Scan for the cell matching the given text and deliver its [X, Y] coordinate at center. 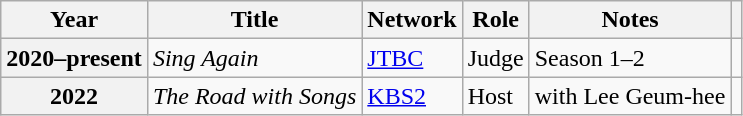
KBS2 [412, 96]
Season 1–2 [630, 58]
The Road with Songs [254, 96]
Host [496, 96]
with Lee Geum-hee [630, 96]
Role [496, 20]
2022 [74, 96]
2020–present [74, 58]
Notes [630, 20]
JTBC [412, 58]
Network [412, 20]
Sing Again [254, 58]
Judge [496, 58]
Year [74, 20]
Title [254, 20]
